Extract the (x, y) coordinate from the center of the cell holding the provided text.  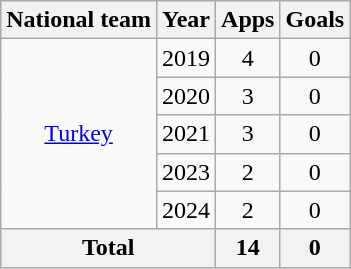
14 (248, 248)
Goals (315, 20)
Turkey (79, 134)
Apps (248, 20)
4 (248, 58)
2024 (186, 210)
2023 (186, 172)
Year (186, 20)
Total (108, 248)
National team (79, 20)
2021 (186, 134)
2020 (186, 96)
2019 (186, 58)
